Capture the cell that displays the provided text and extract its [x, y] central coordinate. 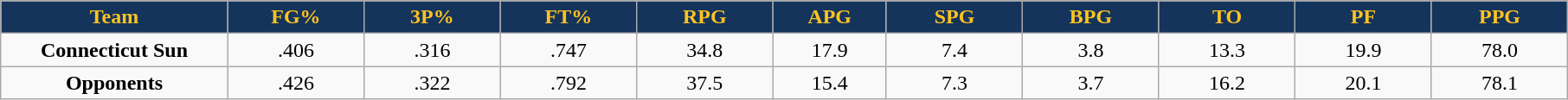
3P% [433, 17]
.406 [296, 50]
7.4 [954, 50]
.316 [433, 50]
SPG [954, 17]
17.9 [829, 50]
Opponents [114, 83]
.792 [568, 83]
.426 [296, 83]
RPG [704, 17]
13.3 [1227, 50]
3.7 [1090, 83]
16.2 [1227, 83]
19.9 [1364, 50]
TO [1227, 17]
15.4 [829, 83]
7.3 [954, 83]
37.5 [704, 83]
PPG [1500, 17]
PF [1364, 17]
APG [829, 17]
FT% [568, 17]
.322 [433, 83]
BPG [1090, 17]
34.8 [704, 50]
Team [114, 17]
3.8 [1090, 50]
78.0 [1500, 50]
Connecticut Sun [114, 50]
20.1 [1364, 83]
78.1 [1500, 83]
FG% [296, 17]
.747 [568, 50]
